Provide the [X, Y] coordinate of the cell's center where the given text is located.  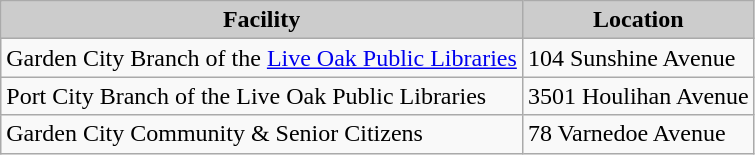
Garden City Branch of the Live Oak Public Libraries [262, 58]
Facility [262, 20]
3501 Houlihan Avenue [638, 96]
Location [638, 20]
Port City Branch of the Live Oak Public Libraries [262, 96]
Garden City Community & Senior Citizens [262, 134]
104 Sunshine Avenue [638, 58]
78 Varnedoe Avenue [638, 134]
